For the text-containing cell, return its midpoint in [x, y] coordinate format. 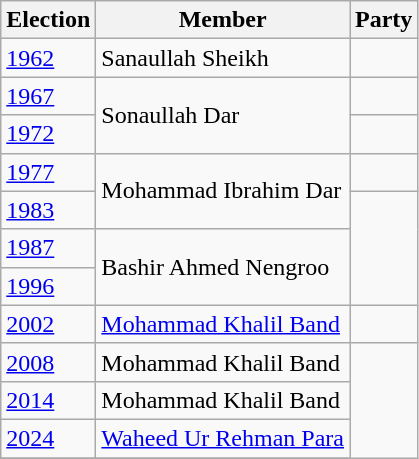
Election [48, 20]
2024 [48, 438]
Sonaullah Dar [223, 115]
Mohammad Ibrahim Dar [223, 191]
2002 [48, 324]
1987 [48, 248]
Sanaullah Sheikh [223, 58]
1967 [48, 96]
Waheed Ur Rehman Para [223, 438]
1977 [48, 172]
1962 [48, 58]
2008 [48, 362]
2014 [48, 400]
Party [384, 20]
Bashir Ahmed Nengroo [223, 267]
1983 [48, 210]
1972 [48, 134]
Member [223, 20]
1996 [48, 286]
